Find where the given text appears and provide that cell's center as (x, y) coordinate. 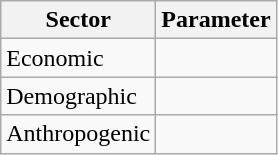
Demographic (78, 96)
Parameter (216, 20)
Economic (78, 58)
Sector (78, 20)
Anthropogenic (78, 134)
